Detect which cell encompasses the target text, then output its (X, Y) center coordinate. 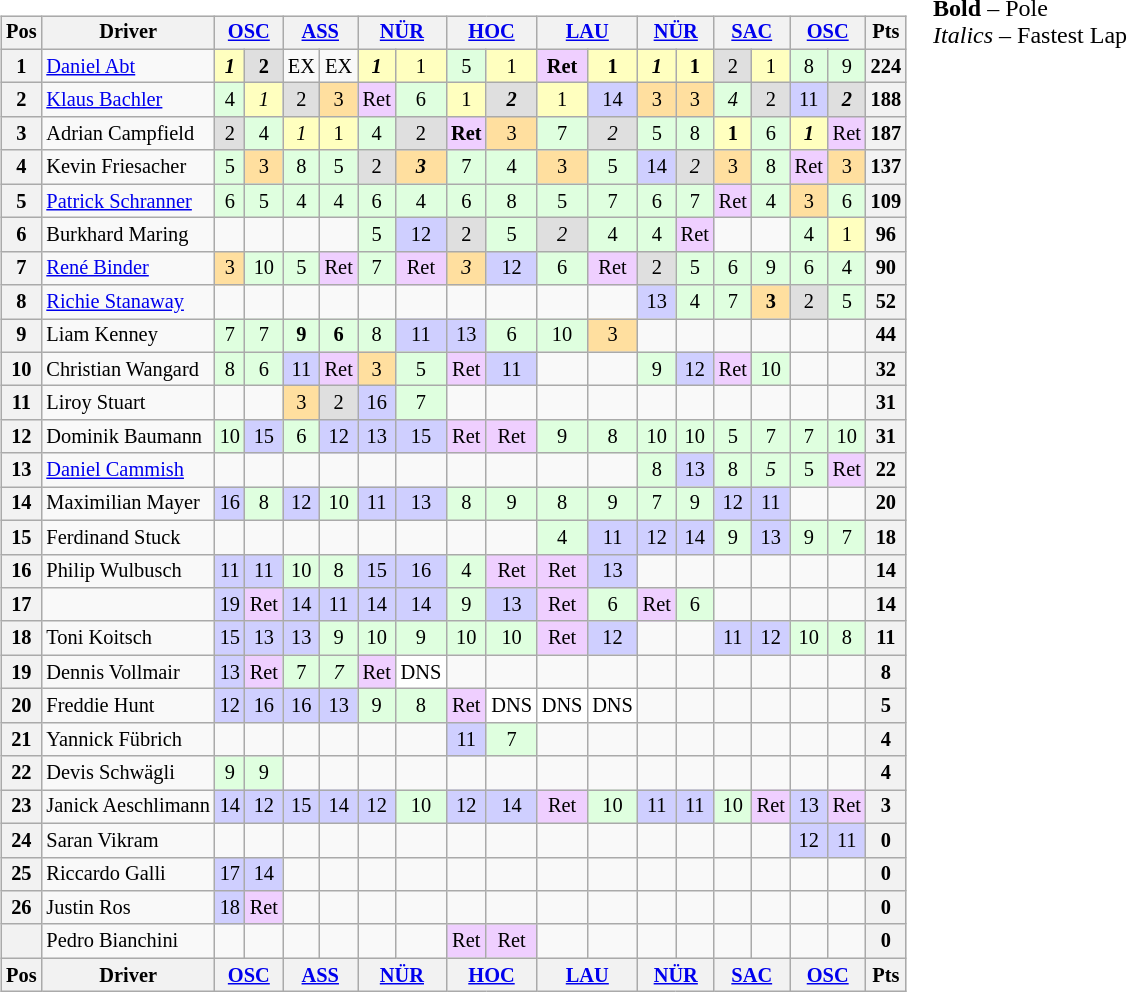
187 (886, 134)
23 (21, 807)
25 (21, 874)
Adrian Campfield (128, 134)
90 (886, 268)
26 (21, 908)
188 (886, 100)
Toni Koitsch (128, 638)
Saran Vikram (128, 840)
Burkhard Maring (128, 235)
109 (886, 201)
Justin Ros (128, 908)
96 (886, 235)
Ferdinand Stuck (128, 537)
32 (886, 369)
Christian Wangard (128, 369)
Daniel Cammish (128, 470)
Janick Aeschlimann (128, 807)
Richie Stanaway (128, 302)
24 (21, 840)
44 (886, 336)
21 (21, 739)
René Binder (128, 268)
Dominik Baumann (128, 437)
Pedro Bianchini (128, 941)
Philip Wulbusch (128, 571)
Devis Schwägli (128, 773)
52 (886, 302)
Riccardo Galli (128, 874)
137 (886, 167)
Maximilian Mayer (128, 504)
Dennis Vollmair (128, 672)
Yannick Fübrich (128, 739)
Liroy Stuart (128, 403)
224 (886, 66)
Daniel Abt (128, 66)
Freddie Hunt (128, 706)
Liam Kenney (128, 336)
Klaus Bachler (128, 100)
Patrick Schranner (128, 201)
Kevin Friesacher (128, 167)
